Locate the cell with the specified text and output its (X, Y) center coordinate. 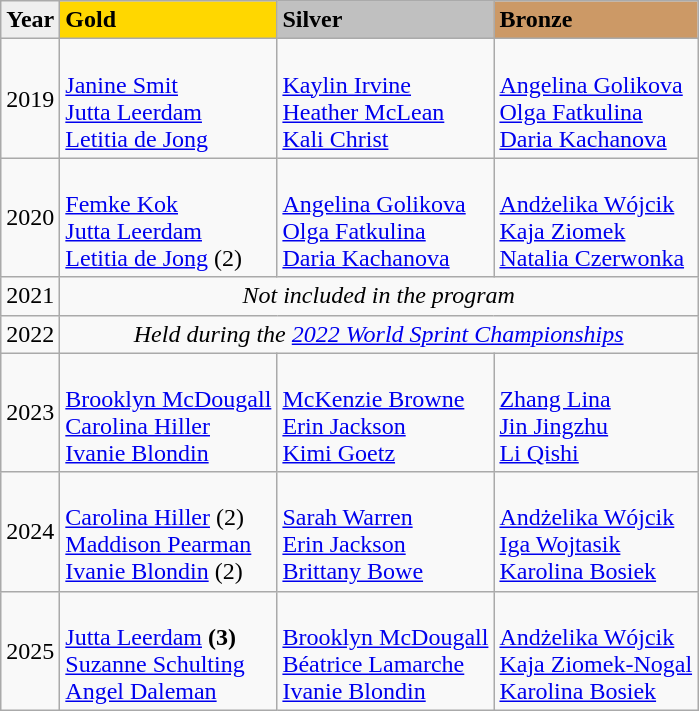
Brooklyn McDougall Carolina Hiller Ivanie Blondin (168, 412)
Jutta Leerdam (3) Suzanne Schulting Angel Daleman (168, 650)
Carolina Hiller (2) Maddison Pearman Ivanie Blondin (2) (168, 532)
Andżelika Wójcik Kaja Ziomek-Nogal Karolina Bosiek (596, 650)
Andżelika Wójcik Iga Wojtasik Karolina Bosiek (596, 532)
Kaylin Irvine Heather McLean Kali Christ (386, 98)
2021 (30, 296)
2019 (30, 98)
Brooklyn McDougall Béatrice Lamarche Ivanie Blondin (386, 650)
Held during the 2022 World Sprint Championships (379, 334)
Sarah Warren Erin Jackson Brittany Bowe (386, 532)
Janine Smit Jutta Leerdam Letitia de Jong (168, 98)
Silver (386, 20)
Gold (168, 20)
Zhang Lina Jin Jingzhu Li Qishi (596, 412)
2025 (30, 650)
2020 (30, 218)
2023 (30, 412)
Femke Kok Jutta Leerdam Letitia de Jong (2) (168, 218)
Not included in the program (379, 296)
Andżelika Wójcik Kaja Ziomek Natalia Czerwonka (596, 218)
2022 (30, 334)
Bronze (596, 20)
2024 (30, 532)
Year (30, 20)
McKenzie Browne Erin Jackson Kimi Goetz (386, 412)
